Identify which cell holds the provided text, then report its [X, Y] central coordinate. 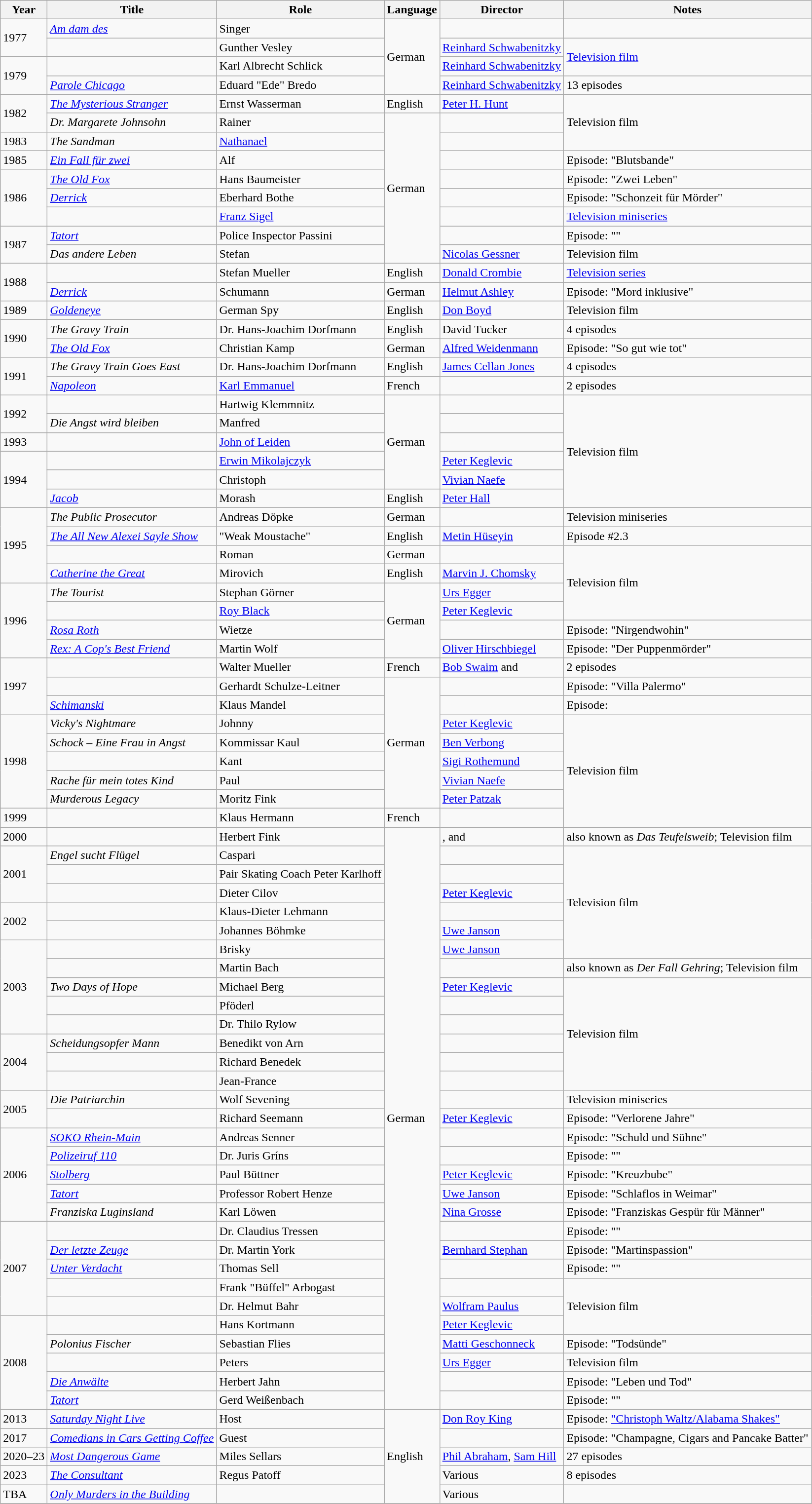
also known as Der Fall Gehring; Television film [688, 968]
Benedikt von Arn [300, 1043]
Moritz Fink [300, 799]
Miles Sellars [300, 1457]
Das andere Leben [132, 254]
Caspari [300, 855]
Episode: "Leben und Tod" [688, 1381]
8 episodes [688, 1475]
Polizeiruf 110 [132, 1156]
Hans Baumeister [300, 179]
Paul [300, 780]
The Consultant [132, 1475]
1977 [24, 38]
Peters [300, 1362]
Wolf Sevening [300, 1099]
Rache für mein totes Kind [132, 780]
Herbert Jahn [300, 1381]
Johannes Böhmke [300, 930]
2013 [24, 1419]
Polonius Fischer [132, 1344]
Rainer [300, 122]
1993 [24, 442]
Karl Emmanuel [300, 386]
2001 [24, 874]
1986 [24, 197]
Episode: "Der Puppenmörder" [688, 649]
Martin Bach [300, 968]
1985 [24, 160]
Singer [300, 29]
Television series [688, 273]
Gunther Vesley [300, 47]
The Mysterious Stranger [132, 104]
Only Murders in the Building [132, 1494]
Schimanski [132, 705]
Stefan Mueller [300, 273]
The All New Alexei Sayle Show [132, 536]
1995 [24, 545]
Role [300, 10]
Guest [300, 1438]
Phil Abraham, Sam Hill [502, 1457]
Eberhard Bothe [300, 197]
Morash [300, 498]
1996 [24, 620]
Die Patriarchin [132, 1099]
2000 [24, 837]
27 episodes [688, 1457]
Karl Löwen [300, 1212]
The Sandman [132, 141]
Rosa Roth [132, 630]
Schock – Eine Frau in Angst [132, 742]
Richard Seemann [300, 1118]
Director [502, 10]
Roman [300, 555]
Schumann [300, 292]
Professor Robert Henze [300, 1194]
Peter H. Hunt [502, 104]
Dr. Claudius Tressen [300, 1231]
Marvin J. Chomsky [502, 574]
"Weak Moustache" [300, 536]
Klaus Mandel [300, 705]
Ben Verbong [502, 742]
Bob Swaim and [502, 667]
1979 [24, 76]
Dieter Cilov [300, 893]
Year [24, 10]
Don Roy King [502, 1419]
Episode: "Todsünde" [688, 1344]
Parole Chicago [132, 85]
Episode: "Champagne, Cigars and Pancake Batter" [688, 1438]
Andreas Döpke [300, 517]
Murderous Legacy [132, 799]
2017 [24, 1438]
Episode: "Blutsbande" [688, 160]
Episode: "Kreuzbube" [688, 1175]
1988 [24, 282]
Matti Geschonneck [502, 1344]
Most Dangerous Game [132, 1457]
Christian Kamp [300, 348]
Die Angst wird bleiben [132, 423]
Andreas Senner [300, 1137]
Peter Patzak [502, 799]
1992 [24, 414]
Bernhard Stephan [502, 1250]
Donald Crombie [502, 273]
1987 [24, 245]
2023 [24, 1475]
2003 [24, 987]
Frank "Büffel" Arbogast [300, 1287]
1998 [24, 761]
Notes [688, 10]
Pair Skating Coach Peter Karlhoff [300, 874]
Unter Verdacht [132, 1269]
2007 [24, 1269]
Ernst Wasserman [300, 104]
James Cellan Jones [502, 367]
1989 [24, 310]
Episode: "Mord inklusive" [688, 292]
Hans Kortmann [300, 1325]
Episode: "Christoph Waltz/Alabama Shakes" [688, 1419]
2004 [24, 1062]
Dr. Thilo Rylow [300, 1024]
Episode: "Martinspassion" [688, 1250]
2006 [24, 1174]
Episode: "Zwei Leben" [688, 179]
13 episodes [688, 85]
Episode: "Verlorene Jahre" [688, 1118]
Episode: "So gut wie tot" [688, 348]
Wolfram Paulus [502, 1306]
Thomas Sell [300, 1269]
Sebastian Flies [300, 1344]
Oliver Hirschbiegel [502, 649]
Kant [300, 761]
The Gravy Train Goes East [132, 367]
Alf [300, 160]
Ein Fall für zwei [132, 160]
Karl Albrecht Schlick [300, 66]
Der letzte Zeuge [132, 1250]
German Spy [300, 310]
Episode: "Schonzeit für Mörder" [688, 197]
Host [300, 1419]
Dr. Helmut Bahr [300, 1306]
1983 [24, 141]
Don Boyd [502, 310]
Episode: "Nirgendwohin" [688, 630]
Christoph [300, 479]
Episode: "Schuld und Sühne" [688, 1137]
2008 [24, 1362]
Nicolas Gessner [502, 254]
1991 [24, 376]
Pföderl [300, 1005]
Dr. Margarete Johnsohn [132, 122]
Stephan Görner [300, 592]
2020–23 [24, 1457]
Hartwig Klemmnitz [300, 404]
Episode: "Schlaflos in Weimar" [688, 1194]
Title [132, 10]
Episode: "Franziskas Gespür für Männer" [688, 1212]
Catherine the Great [132, 574]
Gerhardt Schulze-Leitner [300, 686]
Walter Mueller [300, 667]
Comedians in Cars Getting Coffee [132, 1438]
Police Inspector Passini [300, 235]
The Gravy Train [132, 329]
Dr. Juris Gríns [300, 1156]
Klaus Hermann [300, 817]
Mirovich [300, 574]
Episode: "Villa Palermo" [688, 686]
TBA [24, 1494]
Stefan [300, 254]
Stolberg [132, 1175]
Am dam des [132, 29]
Scheidungsopfer Mann [132, 1043]
Franziska Luginsland [132, 1212]
Erwin Mikolajczyk [300, 461]
Two Days of Hope [132, 987]
, and [502, 837]
2005 [24, 1109]
Richard Benedek [300, 1062]
Goldeneye [132, 310]
also known as Das Teufelsweib; Television film [688, 837]
Wietze [300, 630]
1982 [24, 113]
Helmut Ashley [502, 292]
Peter Hall [502, 498]
Episode: [688, 705]
Dr. Martin York [300, 1250]
Michael Berg [300, 987]
1999 [24, 817]
Nathanael [300, 141]
Vicky's Nightmare [132, 724]
Brisky [300, 949]
Eduard "Ede" Bredo [300, 85]
John of Leiden [300, 442]
Paul Büttner [300, 1175]
Martin Wolf [300, 649]
The Public Prosecutor [132, 517]
1990 [24, 339]
Die Anwälte [132, 1381]
Roy Black [300, 611]
Alfred Weidenmann [502, 348]
Franz Sigel [300, 216]
Metin Hüseyin [502, 536]
Herbert Fink [300, 837]
David Tucker [502, 329]
Sigi Rothemund [502, 761]
Kommissar Kaul [300, 742]
Language [412, 10]
Jacob [132, 498]
SOKO Rhein-Main [132, 1137]
Manfred [300, 423]
Rex: A Cop's Best Friend [132, 649]
Gerd Weißenbach [300, 1400]
Klaus-Dieter Lehmann [300, 912]
Nina Grosse [502, 1212]
1997 [24, 686]
Regus Patoff [300, 1475]
2002 [24, 921]
Jean-France [300, 1080]
Napoleon [132, 386]
The Tourist [132, 592]
Saturday Night Live [132, 1419]
1994 [24, 479]
Johnny [300, 724]
Engel sucht Flügel [132, 855]
Episode #2.3 [688, 536]
